Locate the cell with the specified text and output its (x, y) center coordinate. 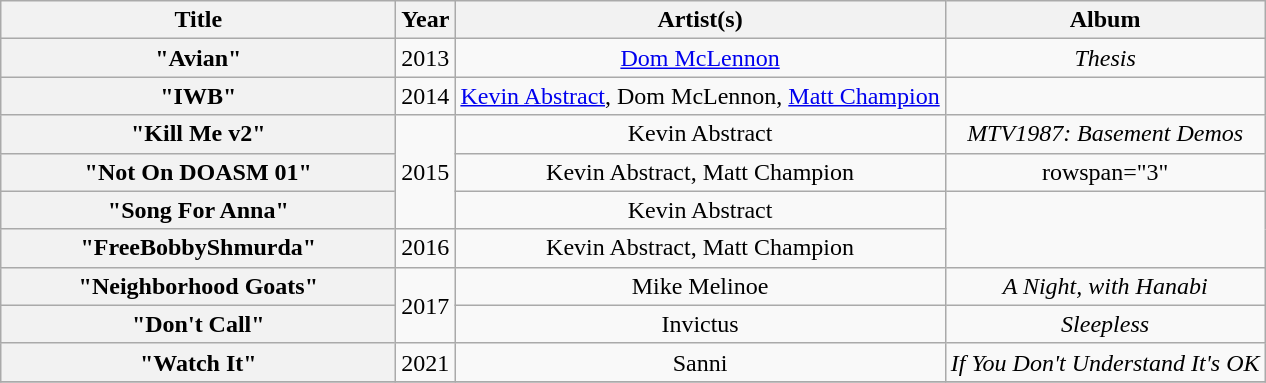
"Avian" (198, 58)
"FreeBobbyShmurda" (198, 248)
Kevin Abstract, Dom McLennon, Matt Champion (700, 96)
Mike Melinoe (700, 286)
"Don't Call" (198, 324)
2021 (426, 362)
If You Don't Understand It's OK (1105, 362)
2014 (426, 96)
Sleepless (1105, 324)
"IWB" (198, 96)
"Watch It" (198, 362)
Thesis (1105, 58)
"Kill Me v2" (198, 134)
rowspan="3" (1105, 172)
2017 (426, 305)
Title (198, 20)
2016 (426, 248)
A Night, with Hanabi (1105, 286)
Sanni (700, 362)
"Song For Anna" (198, 210)
Artist(s) (700, 20)
2013 (426, 58)
"Neighborhood Goats" (198, 286)
Album (1105, 20)
Invictus (700, 324)
2015 (426, 172)
MTV1987: Basement Demos (1105, 134)
Dom McLennon (700, 58)
Year (426, 20)
"Not On DOASM 01" (198, 172)
